Determine the (X, Y) coordinate at the center of the cell enclosing the given text.  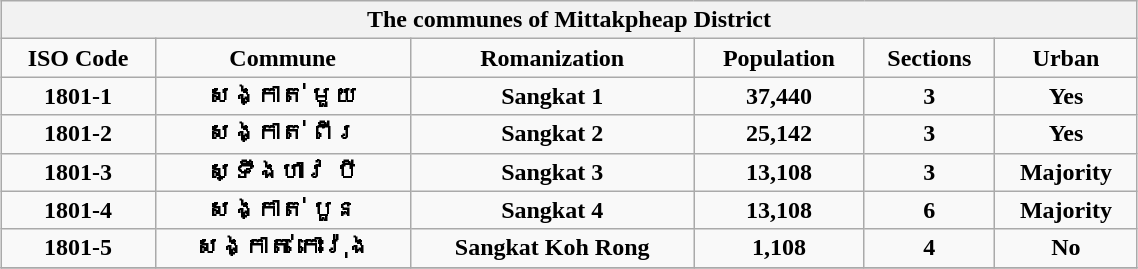
សង្កាត់ ពីរ (282, 134)
Sections (930, 58)
1,108 (779, 248)
សង្កាត់ កោះរ៉ុង (282, 248)
The communes of Mittakpheap District (569, 20)
Sangkat 4 (552, 210)
Sangkat 1 (552, 96)
1801-4 (78, 210)
ស្ទឹងហាវ បី (282, 172)
25,142 (779, 134)
Sangkat 2 (552, 134)
37,440 (779, 96)
សង្កាត់ មួយ (282, 96)
Sangkat 3 (552, 172)
Urban (1066, 58)
Romanization (552, 58)
1801-3 (78, 172)
Population (779, 58)
1801-5 (78, 248)
4 (930, 248)
6 (930, 210)
Sangkat Koh Rong (552, 248)
ISO Code (78, 58)
Commune (282, 58)
No (1066, 248)
1801-2 (78, 134)
1801-1 (78, 96)
សង្កាត់ បួន (282, 210)
